Return the [x, y] coordinate for the center point of the cell that contains the specified text.  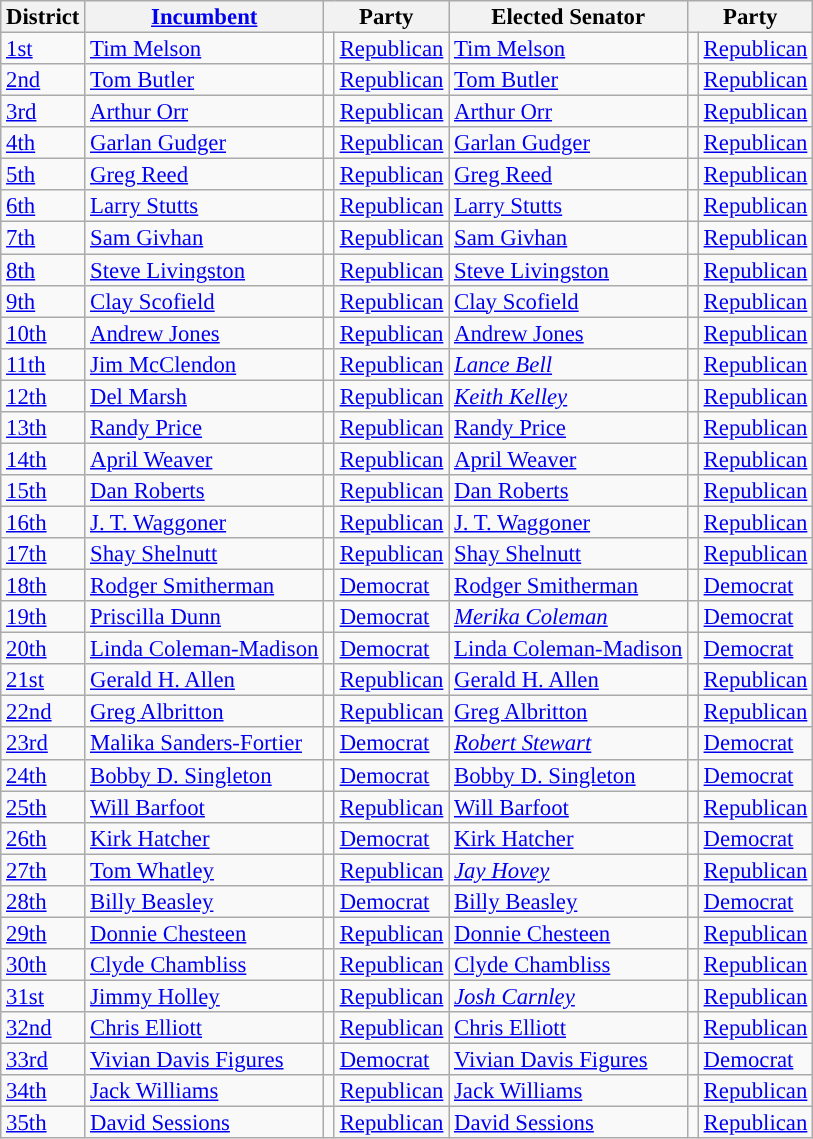
Lance Bell [568, 364]
32nd [43, 1028]
7th [43, 238]
25th [43, 807]
31st [43, 996]
33rd [43, 1060]
24th [43, 775]
14th [43, 459]
34th [43, 1091]
4th [43, 143]
9th [43, 301]
Elected Senator [568, 17]
District [43, 17]
23rd [43, 744]
17th [43, 554]
Keith Kelley [568, 396]
Malika Sanders-Fortier [204, 744]
26th [43, 838]
20th [43, 649]
5th [43, 175]
16th [43, 522]
13th [43, 428]
29th [43, 933]
10th [43, 333]
Tom Whatley [204, 870]
28th [43, 902]
Merika Coleman [568, 617]
1st [43, 49]
18th [43, 586]
15th [43, 491]
Priscilla Dunn [204, 617]
21st [43, 680]
27th [43, 870]
Jimmy Holley [204, 996]
8th [43, 270]
35th [43, 1123]
Robert Stewart [568, 744]
Jim McClendon [204, 364]
Del Marsh [204, 396]
6th [43, 206]
11th [43, 364]
3rd [43, 112]
22nd [43, 712]
12th [43, 396]
19th [43, 617]
Josh Carnley [568, 996]
2nd [43, 80]
Jay Hovey [568, 870]
Incumbent [204, 17]
30th [43, 965]
